Output the [x, y] coordinate of the center of the cell containing the given text.  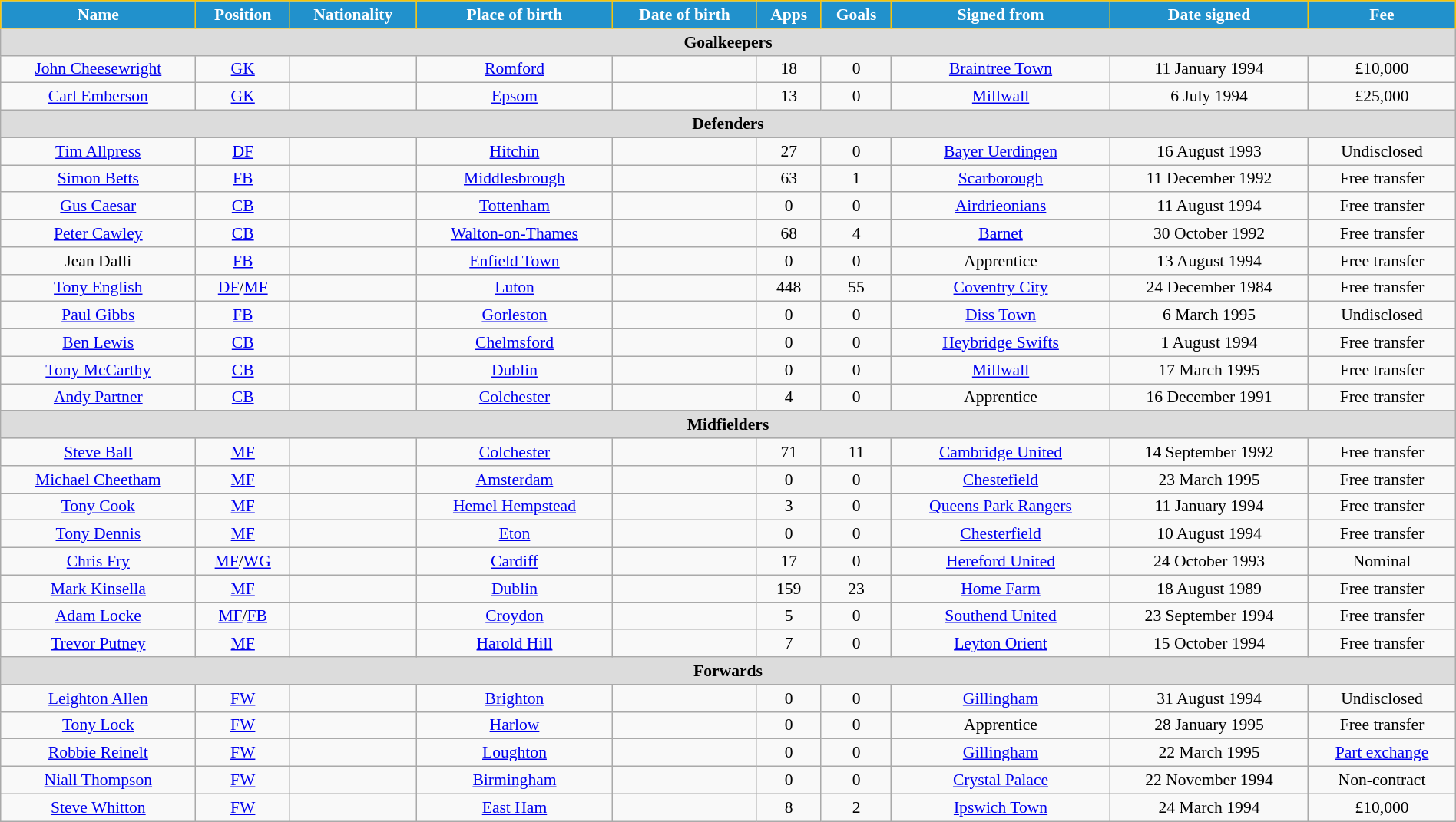
6 March 1995 [1209, 315]
Date of birth [685, 15]
3 [789, 507]
448 [789, 288]
24 December 1984 [1209, 288]
Place of birth [515, 15]
£25,000 [1382, 97]
22 November 1994 [1209, 781]
Luton [515, 288]
13 [789, 97]
John Cheesewright [98, 69]
68 [789, 233]
Chris Fry [98, 562]
Walton-on-Thames [515, 233]
Chestefield [1001, 480]
23 [855, 589]
Hitchin [515, 151]
Tony English [98, 288]
71 [789, 452]
Tony Lock [98, 725]
30 October 1992 [1209, 233]
23 March 1995 [1209, 480]
Signed from [1001, 15]
DF/MF [243, 288]
Michael Cheetham [98, 480]
Hereford United [1001, 562]
55 [855, 288]
Scarborough [1001, 179]
Croydon [515, 616]
Niall Thompson [98, 781]
Gorleston [515, 315]
10 August 1994 [1209, 534]
Amsterdam [515, 480]
Chesterfield [1001, 534]
27 [789, 151]
Goalkeepers [728, 42]
63 [789, 179]
Andy Partner [98, 398]
Jean Dalli [98, 261]
Mark Kinsella [98, 589]
Gus Caesar [98, 206]
17 March 1995 [1209, 370]
Robbie Reinelt [98, 753]
23 September 1994 [1209, 616]
Midfielders [728, 425]
Coventry City [1001, 288]
Simon Betts [98, 179]
Cardiff [515, 562]
18 August 1989 [1209, 589]
Eton [515, 534]
Tim Allpress [98, 151]
Bayer Uerdingen [1001, 151]
Trevor Putney [98, 644]
13 August 1994 [1209, 261]
Leighton Allen [98, 698]
Tony McCarthy [98, 370]
Braintree Town [1001, 69]
Carl Emberson [98, 97]
14 September 1992 [1209, 452]
2 [855, 807]
Ipswich Town [1001, 807]
MF/FB [243, 616]
Steve Ball [98, 452]
24 March 1994 [1209, 807]
31 August 1994 [1209, 698]
159 [789, 589]
16 August 1993 [1209, 151]
Hemel Hempstead [515, 507]
Ben Lewis [98, 343]
Nominal [1382, 562]
Forwards [728, 671]
MF/WG [243, 562]
Crystal Palace [1001, 781]
16 December 1991 [1209, 398]
5 [789, 616]
8 [789, 807]
Paul Gibbs [98, 315]
Brighton [515, 698]
Chelmsford [515, 343]
Harold Hill [515, 644]
Name [98, 15]
Peter Cawley [98, 233]
Home Farm [1001, 589]
15 October 1994 [1209, 644]
Position [243, 15]
Nationality [353, 15]
Steve Whitton [98, 807]
Middlesbrough [515, 179]
Leyton Orient [1001, 644]
Southend United [1001, 616]
Date signed [1209, 15]
East Ham [515, 807]
1 August 1994 [1209, 343]
Enfield Town [515, 261]
18 [789, 69]
Romford [515, 69]
Barnet [1001, 233]
Goals [855, 15]
1 [855, 179]
Defenders [728, 124]
DF [243, 151]
11 December 1992 [1209, 179]
Diss Town [1001, 315]
Apps [789, 15]
Non-contract [1382, 781]
Loughton [515, 753]
24 October 1993 [1209, 562]
11 [855, 452]
Heybridge Swifts [1001, 343]
28 January 1995 [1209, 725]
Harlow [515, 725]
Part exchange [1382, 753]
Fee [1382, 15]
22 March 1995 [1209, 753]
17 [789, 562]
Cambridge United [1001, 452]
Tony Dennis [98, 534]
Queens Park Rangers [1001, 507]
11 August 1994 [1209, 206]
Adam Locke [98, 616]
Airdrieonians [1001, 206]
Epsom [515, 97]
Birmingham [515, 781]
Tottenham [515, 206]
Tony Cook [98, 507]
6 July 1994 [1209, 97]
7 [789, 644]
